Extract the [X, Y] coordinate from the center of the cell holding the provided text.  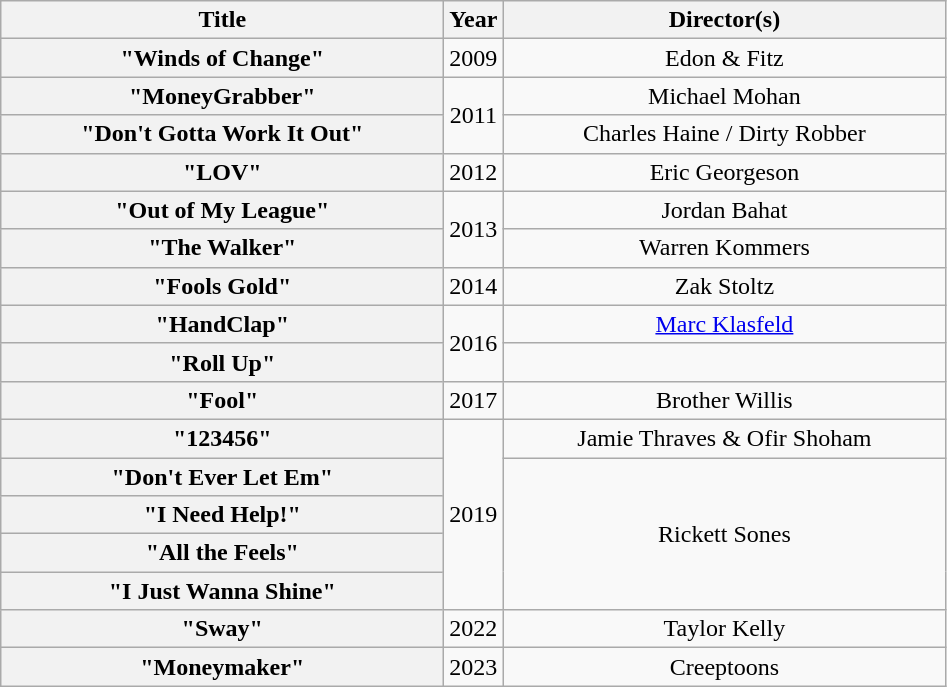
Rickett Sones [724, 534]
Year [474, 20]
"Sway" [222, 629]
"Fools Gold" [222, 286]
2012 [474, 172]
"Fool" [222, 400]
Charles Haine / Dirty Robber [724, 134]
"Don't Gotta Work It Out" [222, 134]
"123456" [222, 438]
Taylor Kelly [724, 629]
"LOV" [222, 172]
"HandClap" [222, 324]
2017 [474, 400]
Eric Georgeson [724, 172]
Brother Willis [724, 400]
Director(s) [724, 20]
"Roll Up" [222, 362]
"Winds of Change" [222, 58]
2009 [474, 58]
"I Just Wanna Shine" [222, 591]
2011 [474, 115]
"Out of My League" [222, 210]
2023 [474, 667]
2013 [474, 229]
Warren Kommers [724, 248]
2016 [474, 343]
"The Walker" [222, 248]
Jamie Thraves & Ofir Shoham [724, 438]
2014 [474, 286]
Creeptoons [724, 667]
Michael Mohan [724, 96]
"I Need Help!" [222, 515]
"Moneymaker" [222, 667]
2019 [474, 514]
Zak Stoltz [724, 286]
"All the Feels" [222, 553]
Title [222, 20]
2022 [474, 629]
"MoneyGrabber" [222, 96]
Jordan Bahat [724, 210]
"Don't Ever Let Em" [222, 477]
Marc Klasfeld [724, 324]
Edon & Fitz [724, 58]
